Determine the [X, Y] coordinate at the center of the cell enclosing the given text.  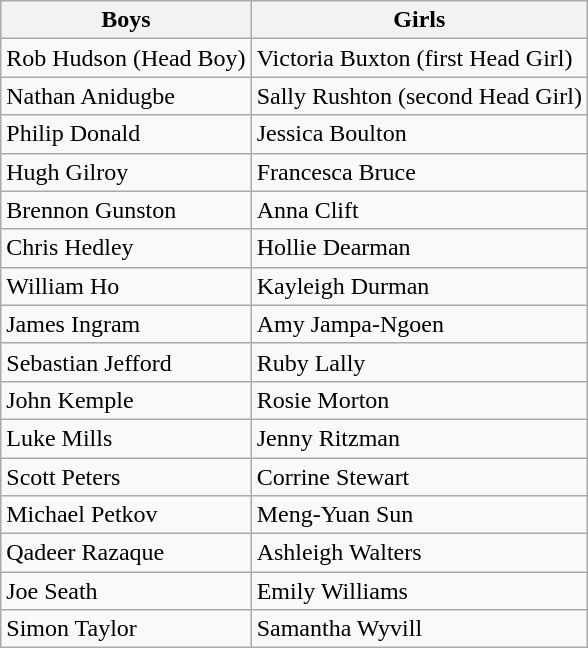
Hugh Gilroy [126, 172]
Anna Clift [419, 210]
Luke Mills [126, 438]
Chris Hedley [126, 248]
Scott Peters [126, 477]
Brennon Gunston [126, 210]
Rob Hudson (Head Boy) [126, 58]
Sebastian Jefford [126, 362]
Amy Jampa-Ngoen [419, 324]
Joe Seath [126, 591]
Rosie Morton [419, 400]
Qadeer Razaque [126, 553]
Samantha Wyvill [419, 629]
Jenny Ritzman [419, 438]
Meng-Yuan Sun [419, 515]
Kayleigh Durman [419, 286]
Hollie Dearman [419, 248]
William Ho [126, 286]
Jessica Boulton [419, 134]
Victoria Buxton (first Head Girl) [419, 58]
Boys [126, 20]
Emily Williams [419, 591]
Philip Donald [126, 134]
Nathan Anidugbe [126, 96]
Francesca Bruce [419, 172]
Michael Petkov [126, 515]
Ashleigh Walters [419, 553]
Simon Taylor [126, 629]
John Kemple [126, 400]
James Ingram [126, 324]
Ruby Lally [419, 362]
Girls [419, 20]
Corrine Stewart [419, 477]
Sally Rushton (second Head Girl) [419, 96]
